Output the [X, Y] coordinate of the center of the cell containing the given text.  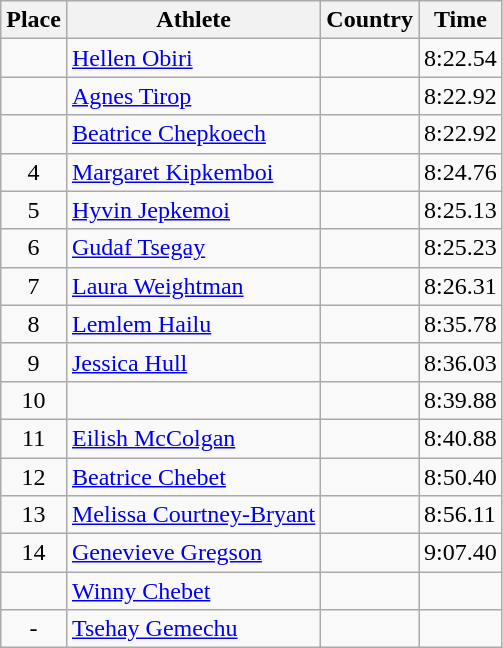
Place [34, 20]
8:22.54 [461, 58]
Genevieve Gregson [193, 553]
Laura Weightman [193, 286]
6 [34, 248]
8:25.13 [461, 210]
Lemlem Hailu [193, 324]
8:25.23 [461, 248]
8:50.40 [461, 477]
Hellen Obiri [193, 58]
Agnes Tirop [193, 96]
8:39.88 [461, 400]
Athlete [193, 20]
Winny Chebet [193, 591]
8:26.31 [461, 286]
Beatrice Chebet [193, 477]
8:24.76 [461, 172]
8:35.78 [461, 324]
8:56.11 [461, 515]
9 [34, 362]
14 [34, 553]
10 [34, 400]
13 [34, 515]
12 [34, 477]
Gudaf Tsegay [193, 248]
- [34, 629]
8:36.03 [461, 362]
7 [34, 286]
8:40.88 [461, 438]
Eilish McColgan [193, 438]
Beatrice Chepkoech [193, 134]
Margaret Kipkemboi [193, 172]
Time [461, 20]
Jessica Hull [193, 362]
11 [34, 438]
9:07.40 [461, 553]
8 [34, 324]
5 [34, 210]
Country [370, 20]
Melissa Courtney-Bryant [193, 515]
Tsehay Gemechu [193, 629]
Hyvin Jepkemoi [193, 210]
4 [34, 172]
